Scan for the cell matching the given text and deliver its (x, y) coordinate at center. 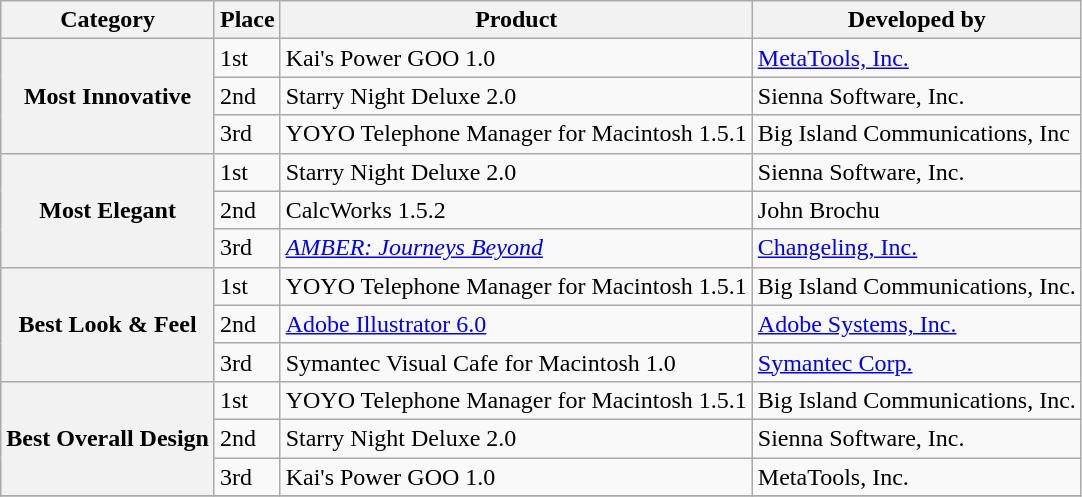
Adobe Illustrator 6.0 (516, 324)
Place (247, 20)
Symantec Corp. (916, 362)
AMBER: Journeys Beyond (516, 248)
Most Innovative (108, 96)
John Brochu (916, 210)
CalcWorks 1.5.2 (516, 210)
Symantec Visual Cafe for Macintosh 1.0 (516, 362)
Most Elegant (108, 210)
Best Look & Feel (108, 324)
Changeling, Inc. (916, 248)
Developed by (916, 20)
Best Overall Design (108, 438)
Big Island Communications, Inc (916, 134)
Product (516, 20)
Adobe Systems, Inc. (916, 324)
Category (108, 20)
